Extract the (x, y) coordinate from the center of the cell holding the provided text.  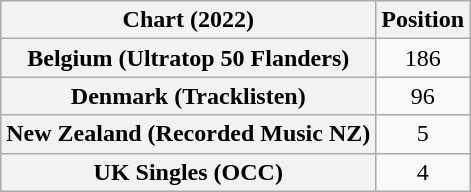
4 (423, 172)
5 (423, 134)
Chart (2022) (188, 20)
UK Singles (OCC) (188, 172)
96 (423, 96)
186 (423, 58)
New Zealand (Recorded Music NZ) (188, 134)
Denmark (Tracklisten) (188, 96)
Position (423, 20)
Belgium (Ultratop 50 Flanders) (188, 58)
